Search for the cell housing the specified text and yield its (X, Y) center coordinate. 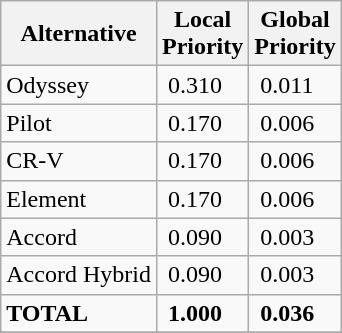
0.036 (295, 313)
Alternative (79, 34)
TOTAL (79, 313)
Pilot (79, 123)
0.011 (295, 85)
LocalPriority (202, 34)
Odyssey (79, 85)
CR-V (79, 161)
Accord Hybrid (79, 275)
Accord (79, 237)
0.310 (202, 85)
GlobalPriority (295, 34)
1.000 (202, 313)
Element (79, 199)
